Return (x, y) of the center of cell containing provided text 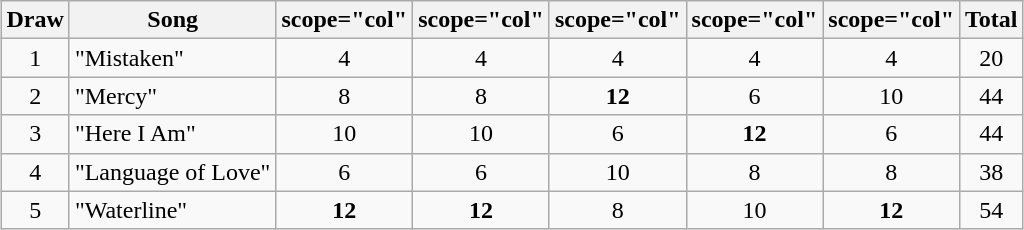
"Waterline" (172, 210)
2 (35, 96)
3 (35, 134)
Total (991, 20)
20 (991, 58)
"Language of Love" (172, 172)
"Mistaken" (172, 58)
Draw (35, 20)
38 (991, 172)
54 (991, 210)
5 (35, 210)
"Mercy" (172, 96)
Song (172, 20)
"Here I Am" (172, 134)
1 (35, 58)
